Extract the [X, Y] coordinate from the center of the cell holding the provided text.  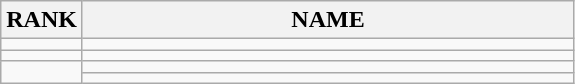
RANK [42, 20]
NAME [328, 20]
